Capture the cell that displays the provided text and extract its (x, y) central coordinate. 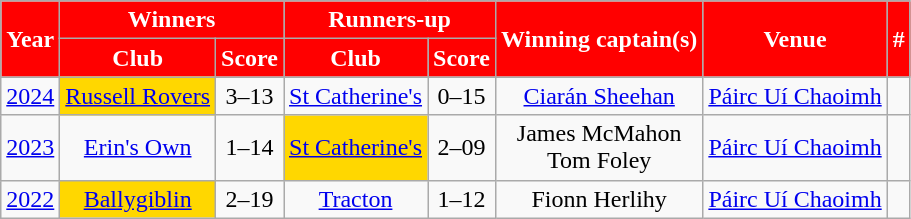
3–13 (250, 96)
2–09 (462, 148)
2024 (30, 96)
2023 (30, 148)
1–14 (250, 148)
2–19 (250, 199)
Ballygiblin (138, 199)
Ciarán Sheehan (598, 96)
Winners (172, 20)
Russell Rovers (138, 96)
Erin's Own (138, 148)
Winning captain(s) (598, 39)
# (898, 39)
0–15 (462, 96)
Tracton (356, 199)
Year (30, 39)
1–12 (462, 199)
Venue (795, 39)
2022 (30, 199)
Runners-up (390, 20)
James McMahonTom Foley (598, 148)
Fionn Herlihy (598, 199)
